Provide the [x, y] coordinate of the cell's center where the given text is located.  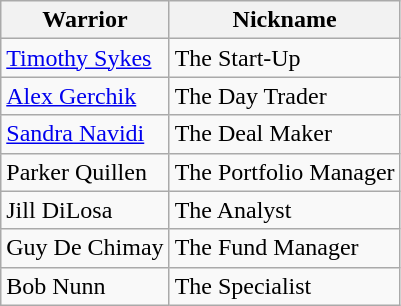
The Portfolio Manager [284, 172]
Bob Nunn [85, 286]
Parker Quillen [85, 172]
The Analyst [284, 210]
The Day Trader [284, 96]
The Specialist [284, 286]
Timothy Sykes [85, 58]
The Deal Maker [284, 134]
Jill DiLosa [85, 210]
Sandra Navidi [85, 134]
Nickname [284, 20]
Warrior [85, 20]
Guy De Chimay [85, 248]
The Fund Manager [284, 248]
The Start-Up [284, 58]
Alex Gerchik [85, 96]
